Identify which cell holds the provided text, then report its (x, y) central coordinate. 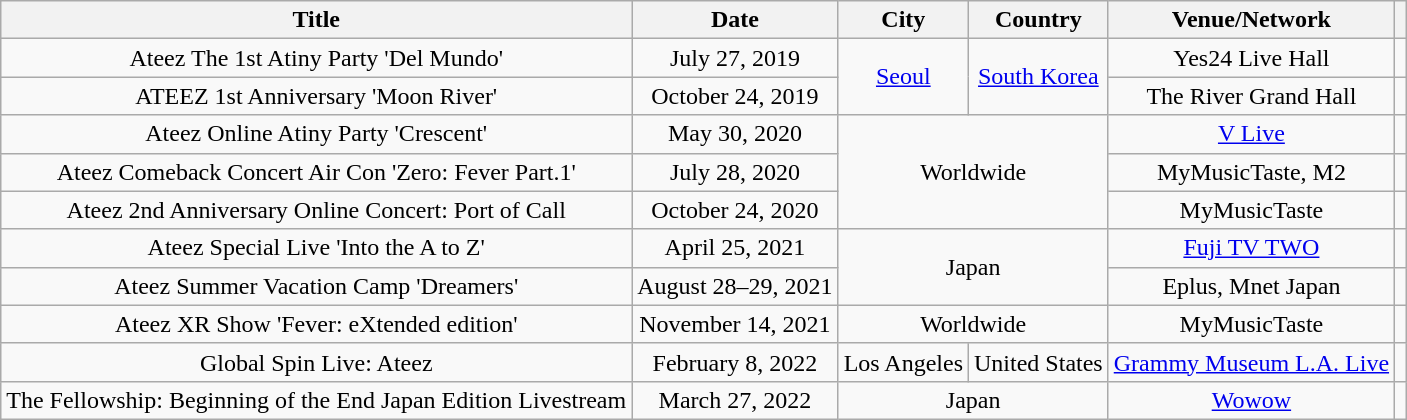
November 14, 2021 (735, 324)
Seoul (903, 77)
MyMusicTaste, M2 (1251, 172)
October 24, 2020 (735, 210)
Los Angeles (903, 362)
Global Spin Live: Ateez (316, 362)
Wowow (1251, 400)
Ateez Special Live 'Into the A to Z' (316, 248)
Eplus, Mnet Japan (1251, 286)
March 27, 2022 (735, 400)
Fuji TV TWO (1251, 248)
United States (1039, 362)
Ateez XR Show 'Fever: eXtended edition' (316, 324)
The Fellowship: Beginning of the End Japan Edition Livestream (316, 400)
August 28–29, 2021 (735, 286)
The River Grand Hall (1251, 96)
Title (316, 20)
October 24, 2019 (735, 96)
February 8, 2022 (735, 362)
Ateez Online Atiny Party 'Crescent' (316, 134)
July 27, 2019 (735, 58)
Venue/Network (1251, 20)
Ateez 2nd Anniversary Online Concert: Port of Call (316, 210)
Grammy Museum L.A. Live (1251, 362)
Country (1039, 20)
Ateez Summer Vacation Camp 'Dreamers' (316, 286)
Ateez The 1st Atiny Party 'Del Mundo' (316, 58)
April 25, 2021 (735, 248)
Date (735, 20)
May 30, 2020 (735, 134)
Ateez Comeback Concert Air Con 'Zero: Fever Part.1' (316, 172)
V Live (1251, 134)
South Korea (1039, 77)
July 28, 2020 (735, 172)
City (903, 20)
Yes24 Live Hall (1251, 58)
ATEEZ 1st Anniversary 'Moon River' (316, 96)
